Search for the cell housing the specified text and yield its [X, Y] center coordinate. 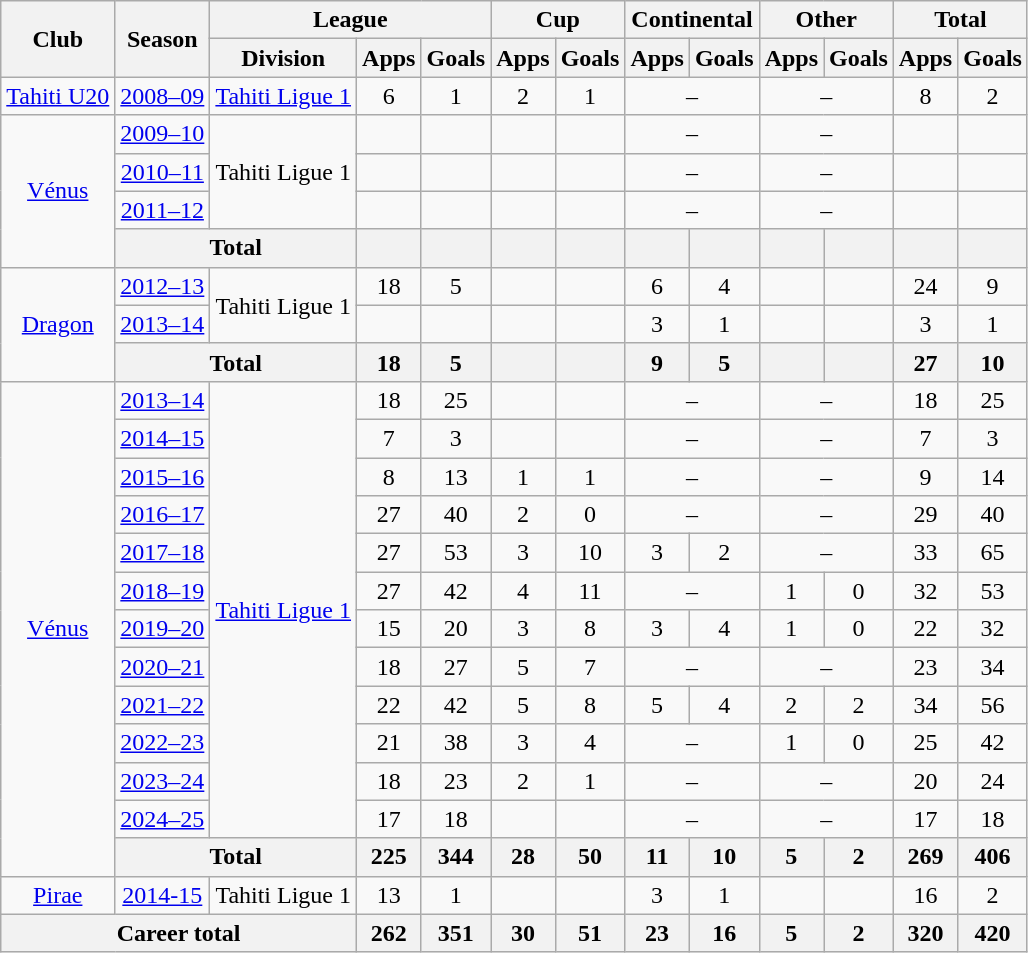
21 [389, 743]
Career total [179, 933]
28 [523, 857]
344 [456, 857]
2015–16 [162, 477]
351 [456, 933]
2009–10 [162, 134]
2020–21 [162, 667]
2011–12 [162, 210]
65 [993, 553]
2010–11 [162, 172]
29 [925, 515]
2012–13 [162, 286]
2017–18 [162, 553]
Club [58, 39]
Pirae [58, 895]
2014-15 [162, 895]
30 [523, 933]
Division [284, 58]
Other [826, 20]
2023–24 [162, 781]
14 [993, 477]
2024–25 [162, 819]
15 [389, 629]
51 [590, 933]
2018–19 [162, 591]
225 [389, 857]
33 [925, 553]
2022–23 [162, 743]
League [350, 20]
2019–20 [162, 629]
Dragon [58, 324]
269 [925, 857]
320 [925, 933]
Season [162, 39]
420 [993, 933]
38 [456, 743]
406 [993, 857]
2021–22 [162, 705]
262 [389, 933]
50 [590, 857]
2008–09 [162, 96]
Continental [692, 20]
56 [993, 705]
Cup [558, 20]
2016–17 [162, 515]
Tahiti U20 [58, 96]
2014–15 [162, 438]
